Search for the cell housing the specified text and yield its [x, y] center coordinate. 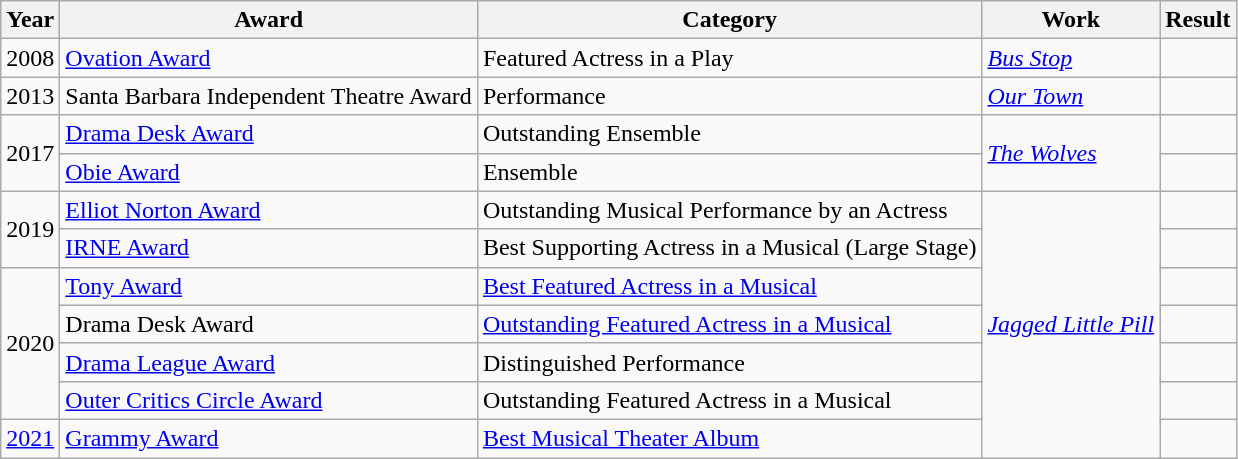
Best Musical Theater Album [730, 438]
Bus Stop [1071, 58]
Distinguished Performance [730, 362]
2021 [30, 438]
2019 [30, 229]
Year [30, 20]
2017 [30, 153]
Outstanding Musical Performance by an Actress [730, 210]
Santa Barbara Independent Theatre Award [269, 96]
Elliot Norton Award [269, 210]
Tony Award [269, 286]
Drama League Award [269, 362]
The Wolves [1071, 153]
2013 [30, 96]
Performance [730, 96]
Ensemble [730, 172]
2008 [30, 58]
Best Supporting Actress in a Musical (Large Stage) [730, 248]
IRNE Award [269, 248]
Category [730, 20]
2020 [30, 343]
Our Town [1071, 96]
Jagged Little Pill [1071, 324]
Best Featured Actress in a Musical [730, 286]
Outer Critics Circle Award [269, 400]
Obie Award [269, 172]
Work [1071, 20]
Grammy Award [269, 438]
Ovation Award [269, 58]
Outstanding Ensemble [730, 134]
Featured Actress in a Play [730, 58]
Award [269, 20]
Result [1198, 20]
